Return [x, y] of the center of cell containing provided text 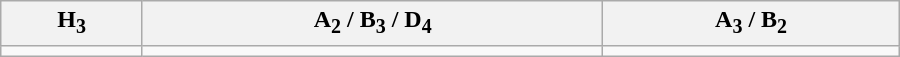
A2 / B3 / D4 [372, 23]
H3 [72, 23]
A3 / B2 [751, 23]
